Locate the cell with the specified text and output its (x, y) center coordinate. 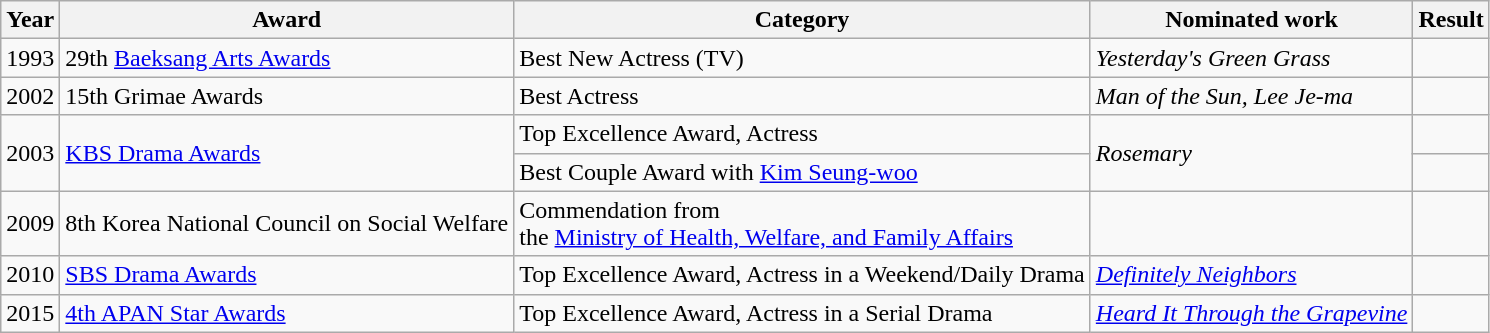
29th Baeksang Arts Awards (287, 58)
Top Excellence Award, Actress in a Serial Drama (802, 313)
1993 (30, 58)
Best New Actress (TV) (802, 58)
KBS Drama Awards (287, 153)
Rosemary (1252, 153)
Heard It Through the Grapevine (1252, 313)
4th APAN Star Awards (287, 313)
2009 (30, 224)
2003 (30, 153)
SBS Drama Awards (287, 275)
Award (287, 20)
15th Grimae Awards (287, 96)
Man of the Sun, Lee Je-ma (1252, 96)
2010 (30, 275)
2002 (30, 96)
Commendation from the Ministry of Health, Welfare, and Family Affairs (802, 224)
Top Excellence Award, Actress in a Weekend/Daily Drama (802, 275)
Year (30, 20)
Top Excellence Award, Actress (802, 134)
Yesterday's Green Grass (1252, 58)
8th Korea National Council on Social Welfare (287, 224)
Best Actress (802, 96)
Result (1451, 20)
2015 (30, 313)
Nominated work (1252, 20)
Definitely Neighbors (1252, 275)
Best Couple Award with Kim Seung-woo (802, 172)
Category (802, 20)
